For the text-containing cell, return its midpoint in [X, Y] coordinate format. 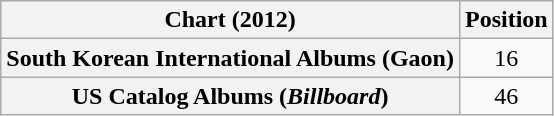
US Catalog Albums (Billboard) [230, 96]
Position [506, 20]
46 [506, 96]
16 [506, 58]
South Korean International Albums (Gaon) [230, 58]
Chart (2012) [230, 20]
